Return (X, Y) of the center of cell containing provided text 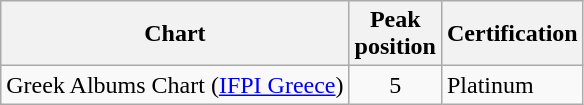
Certification (512, 34)
5 (395, 85)
Platinum (512, 85)
Chart (175, 34)
Peakposition (395, 34)
Greek Albums Chart (IFPI Greece) (175, 85)
